Return (x, y) of the center of cell containing provided text 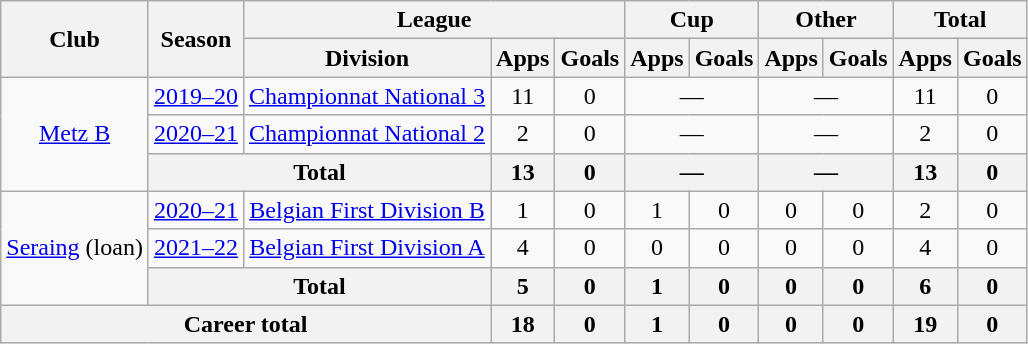
Division (366, 58)
19 (925, 324)
Cup (692, 20)
Championnat National 3 (366, 96)
Metz B (75, 134)
6 (925, 286)
2021–22 (196, 248)
Career total (246, 324)
Championnat National 2 (366, 134)
League (434, 20)
Belgian First Division B (366, 210)
2019–20 (196, 96)
18 (523, 324)
Belgian First Division A (366, 248)
Season (196, 39)
5 (523, 286)
Club (75, 39)
Seraing (loan) (75, 248)
Other (826, 20)
